Output the [x, y] coordinate of the center of the cell containing the given text.  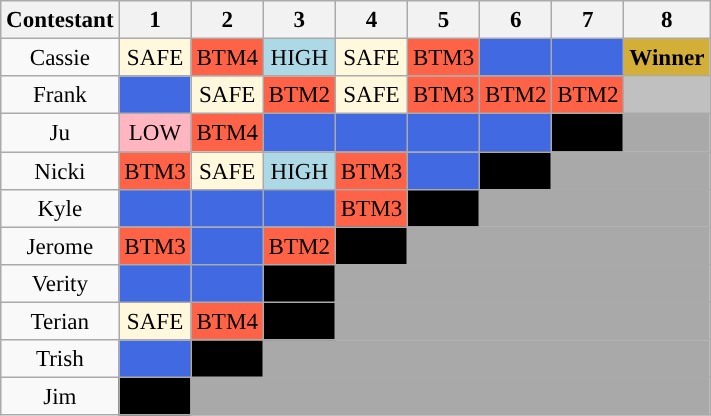
LOW [155, 133]
Terian [60, 322]
Trish [60, 359]
Winner [667, 58]
Verity [60, 284]
3 [299, 20]
Kyle [60, 209]
Cassie [60, 58]
4 [371, 20]
6 [516, 20]
Nicki [60, 171]
2 [227, 20]
7 [588, 20]
5 [444, 20]
8 [667, 20]
Ju [60, 133]
Jerome [60, 246]
Frank [60, 95]
1 [155, 20]
Jim [60, 397]
Contestant [60, 20]
